Return (X, Y) of the center of cell containing provided text 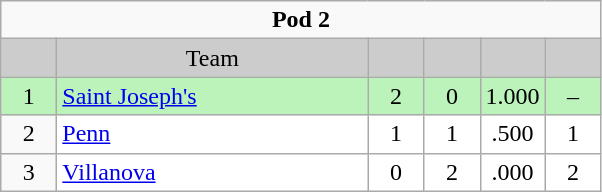
.500 (512, 134)
– (573, 96)
1.000 (512, 96)
Penn (212, 134)
Pod 2 (301, 20)
.000 (512, 172)
Saint Joseph's (212, 96)
3 (29, 172)
Team (212, 58)
Villanova (212, 172)
